Find where the given text appears and provide that cell's center as [x, y] coordinate. 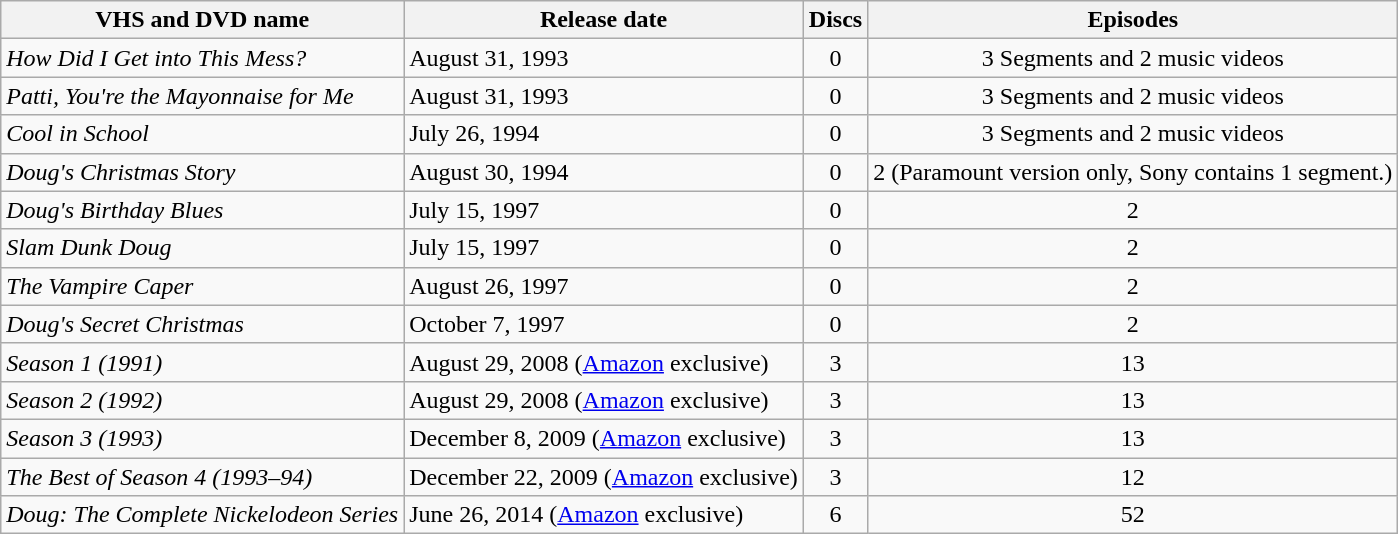
Discs [835, 20]
Season 3 (1993) [202, 438]
August 26, 1997 [604, 286]
6 [835, 515]
Episodes [1133, 20]
Doug's Birthday Blues [202, 210]
How Did I Get into This Mess? [202, 58]
Doug's Secret Christmas [202, 324]
VHS and DVD name [202, 20]
Release date [604, 20]
12 [1133, 477]
July 26, 1994 [604, 134]
Season 1 (1991) [202, 362]
December 8, 2009 (Amazon exclusive) [604, 438]
October 7, 1997 [604, 324]
The Vampire Caper [202, 286]
Cool in School [202, 134]
Doug's Christmas Story [202, 172]
Doug: The Complete Nickelodeon Series [202, 515]
December 22, 2009 (Amazon exclusive) [604, 477]
June 26, 2014 (Amazon exclusive) [604, 515]
Season 2 (1992) [202, 400]
Patti, You're the Mayonnaise for Me [202, 96]
52 [1133, 515]
August 30, 1994 [604, 172]
Slam Dunk Doug [202, 248]
The Best of Season 4 (1993–94) [202, 477]
2 (Paramount version only, Sony contains 1 segment.) [1133, 172]
